Extract the [X, Y] coordinate from the center of the cell holding the provided text.  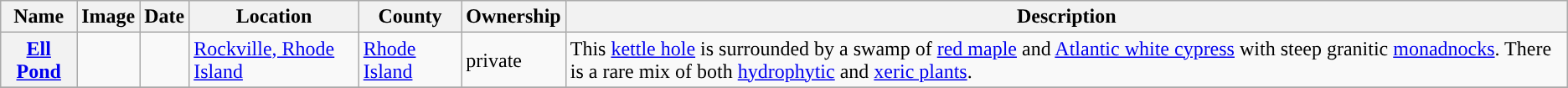
Image [109, 17]
Ownership [513, 17]
Rhode Island [410, 60]
Rockville, Rhode Island [275, 60]
private [513, 60]
Date [164, 17]
Name [39, 17]
County [410, 17]
Location [275, 17]
Description [1066, 17]
Ell Pond [39, 60]
